Scan for the cell matching the given text and deliver its [X, Y] coordinate at center. 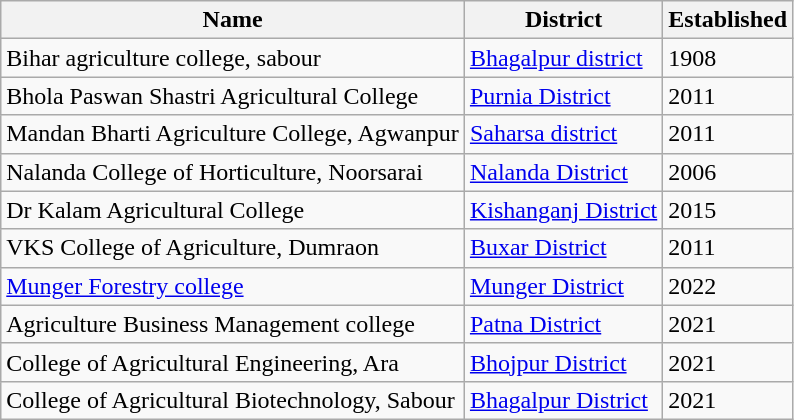
Agriculture Business Management college [233, 324]
Kishanganj District [563, 210]
2015 [728, 210]
College of Agricultural Biotechnology, Sabour [233, 400]
College of Agricultural Engineering, Ara [233, 362]
2006 [728, 172]
1908 [728, 58]
Bhagalpur District [563, 400]
Bhagalpur district [563, 58]
District [563, 20]
Purnia District [563, 96]
Nalanda District [563, 172]
Dr Kalam Agricultural College [233, 210]
Buxar District [563, 248]
Mandan Bharti Agriculture College, Agwanpur [233, 134]
Saharsa district [563, 134]
Munger District [563, 286]
VKS College of Agriculture, Dumraon [233, 248]
Bhojpur District [563, 362]
Patna District [563, 324]
Name [233, 20]
Established [728, 20]
Nalanda College of Horticulture, Noorsarai [233, 172]
Munger Forestry college [233, 286]
Bhola Paswan Shastri Agricultural College [233, 96]
2022 [728, 286]
Bihar agriculture college, sabour [233, 58]
